Provide the (x, y) coordinate of the cell's center where the given text is located.  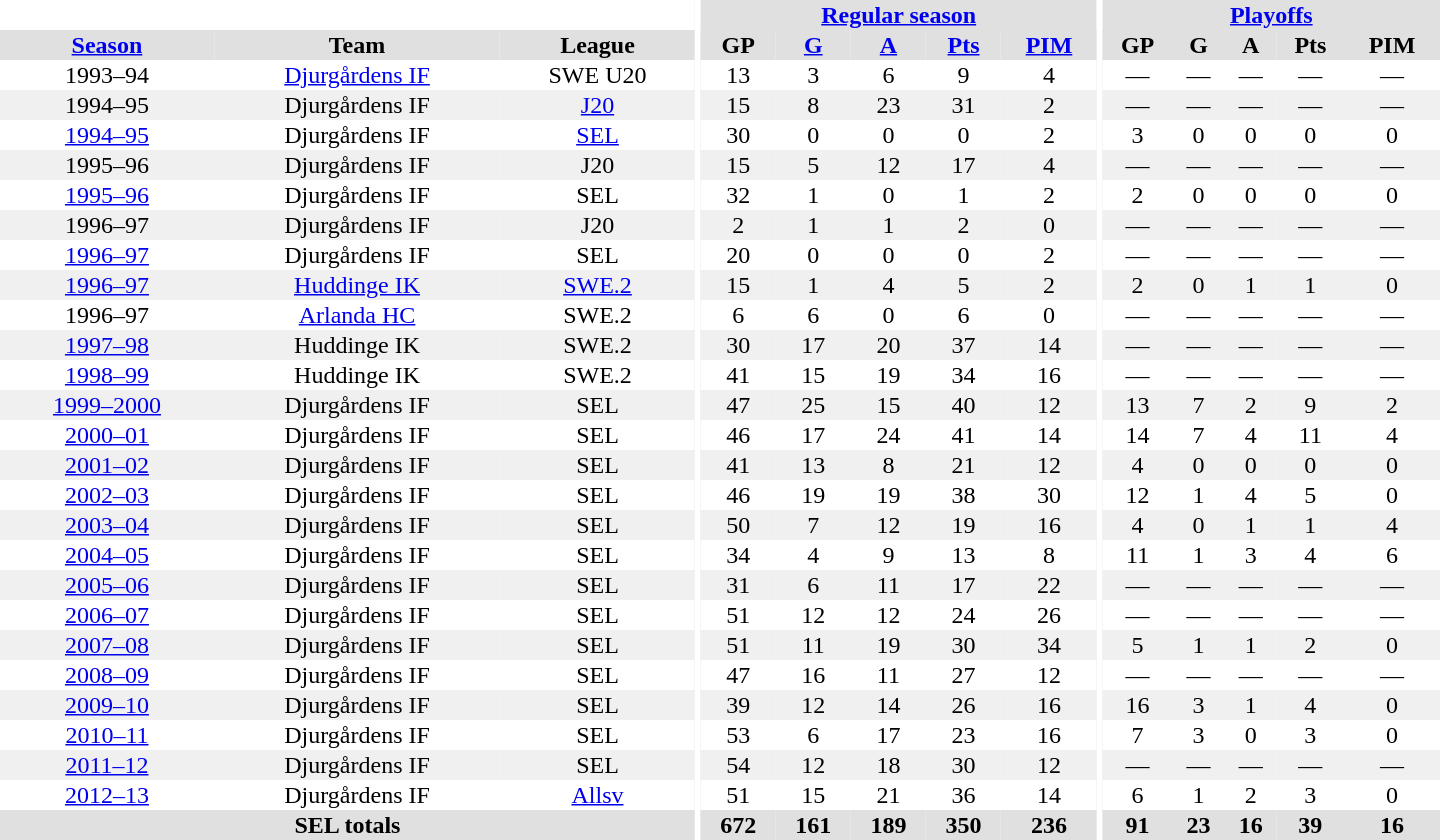
2004–05 (107, 555)
2002–03 (107, 495)
2007–08 (107, 645)
40 (964, 405)
2000–01 (107, 435)
37 (964, 345)
Team (357, 45)
236 (1049, 825)
22 (1049, 585)
2006–07 (107, 615)
2005–06 (107, 585)
1997–98 (107, 345)
Playoffs (1272, 15)
38 (964, 495)
2009–10 (107, 705)
League (598, 45)
18 (888, 765)
Season (107, 45)
Arlanda HC (357, 315)
91 (1138, 825)
2008–09 (107, 675)
32 (738, 195)
SEL totals (348, 825)
25 (814, 405)
2010–11 (107, 735)
36 (964, 795)
2011–12 (107, 765)
189 (888, 825)
1999–2000 (107, 405)
Allsv (598, 795)
54 (738, 765)
2001–02 (107, 465)
27 (964, 675)
1993–94 (107, 75)
350 (964, 825)
53 (738, 735)
2012–13 (107, 795)
Regular season (899, 15)
SWE U20 (598, 75)
161 (814, 825)
50 (738, 525)
1998–99 (107, 375)
2003–04 (107, 525)
672 (738, 825)
